Search for the cell housing the specified text and yield its [X, Y] center coordinate. 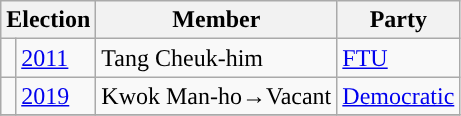
Democratic [398, 96]
Party [398, 20]
2019 [56, 96]
Kwok Man-ho→Vacant [216, 96]
Election [48, 20]
Tang Cheuk-him [216, 58]
2011 [56, 58]
FTU [398, 58]
Member [216, 20]
